Find where the given text appears and provide that cell's center as (X, Y) coordinate. 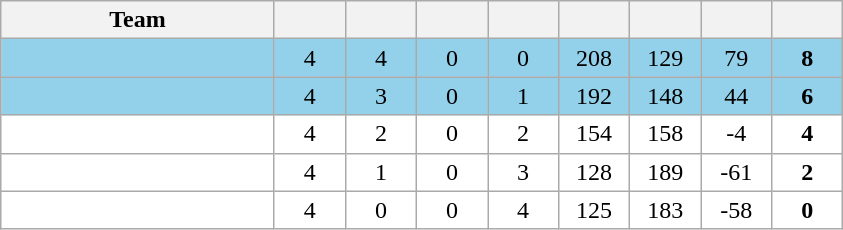
125 (594, 210)
189 (666, 172)
79 (736, 58)
-58 (736, 210)
Team (138, 20)
44 (736, 96)
-4 (736, 134)
192 (594, 96)
129 (666, 58)
148 (666, 96)
154 (594, 134)
183 (666, 210)
8 (808, 58)
-61 (736, 172)
128 (594, 172)
208 (594, 58)
6 (808, 96)
158 (666, 134)
